Provide the [x, y] coordinate of the cell's center where the given text is located.  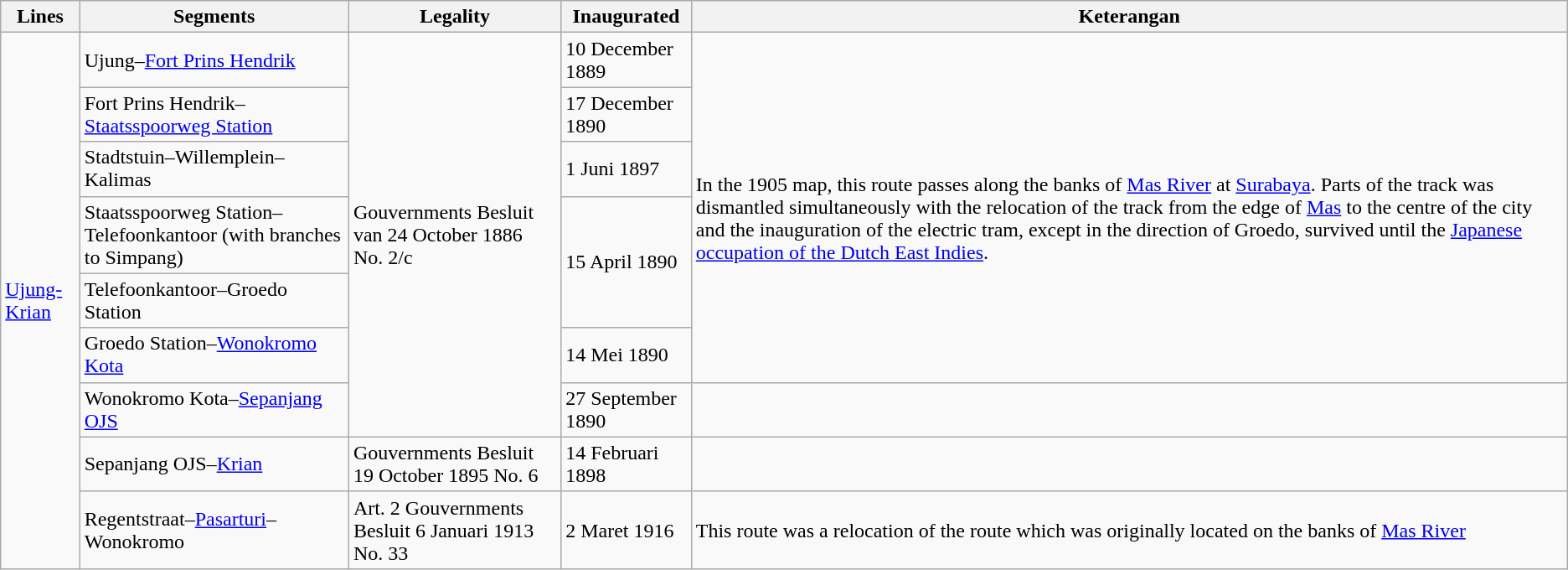
Lines [40, 17]
14 Februari 1898 [627, 464]
This route was a relocation of the route which was originally located on the banks of Mas River [1129, 530]
Keterangan [1129, 17]
27 September 1890 [627, 409]
10 December 1889 [627, 60]
Segments [214, 17]
15 April 1890 [627, 262]
Gouvernments Besluit 19 October 1895 No. 6 [454, 464]
Staatsspoorweg Station–Telefoonkantoor (with branches to Simpang) [214, 235]
14 Mei 1890 [627, 355]
Sepanjang OJS–Krian [214, 464]
2 Maret 1916 [627, 530]
Inaugurated [627, 17]
Ujung–Fort Prins Hendrik [214, 60]
Stadtstuin–Willemplein–Kalimas [214, 169]
Art. 2 Gouvernments Besluit 6 Januari 1913 No. 33 [454, 530]
Ujung-Krian [40, 301]
Groedo Station–Wonokromo Kota [214, 355]
17 December 1890 [627, 114]
1 Juni 1897 [627, 169]
Fort Prins Hendrik–Staatsspoorweg Station [214, 114]
Wonokromo Kota–Sepanjang OJS [214, 409]
Regentstraat–Pasarturi–Wonokromo [214, 530]
Legality [454, 17]
Telefoonkantoor–Groedo Station [214, 300]
Gouvernments Besluit van 24 October 1886 No. 2/c [454, 235]
